Find where the given text appears and provide that cell's center as [X, Y] coordinate. 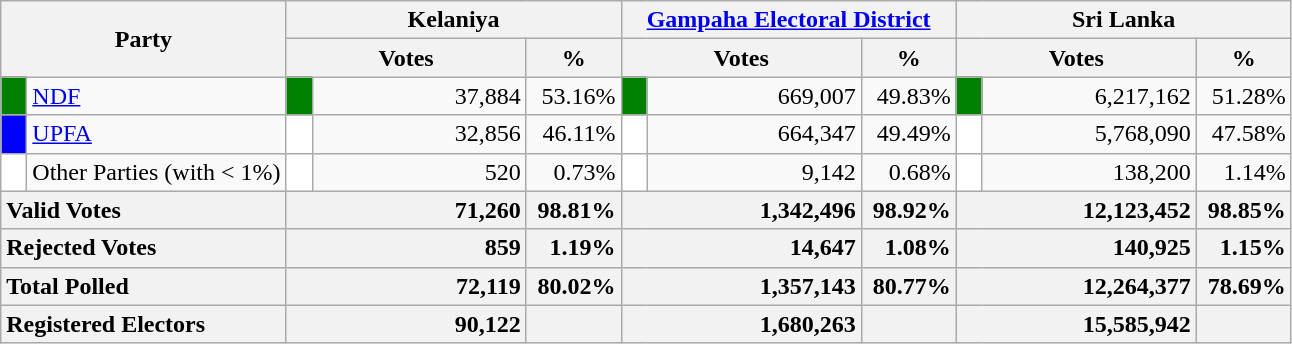
140,925 [1076, 248]
71,260 [406, 210]
51.28% [1244, 96]
1.15% [1244, 248]
98.81% [574, 210]
90,122 [406, 324]
0.68% [908, 172]
1.19% [574, 248]
9,142 [754, 172]
47.58% [1244, 134]
Rejected Votes [144, 248]
Gampaha Electoral District [788, 20]
53.16% [574, 96]
Total Polled [144, 286]
14,647 [741, 248]
98.92% [908, 210]
78.69% [1244, 286]
669,007 [754, 96]
Party [144, 39]
1,357,143 [741, 286]
49.83% [908, 96]
12,264,377 [1076, 286]
Valid Votes [144, 210]
6,217,162 [1089, 96]
1.08% [908, 248]
1,342,496 [741, 210]
1.14% [1244, 172]
32,856 [419, 134]
138,200 [1089, 172]
Registered Electors [144, 324]
520 [419, 172]
15,585,942 [1076, 324]
UPFA [156, 134]
80.02% [574, 286]
37,884 [419, 96]
49.49% [908, 134]
664,347 [754, 134]
Sri Lanka [1124, 20]
1,680,263 [741, 324]
859 [406, 248]
80.77% [908, 286]
Kelaniya [454, 20]
Other Parties (with < 1%) [156, 172]
46.11% [574, 134]
12,123,452 [1076, 210]
98.85% [1244, 210]
0.73% [574, 172]
72,119 [406, 286]
5,768,090 [1089, 134]
NDF [156, 96]
